Output the (x, y) coordinate of the center of the cell containing the given text.  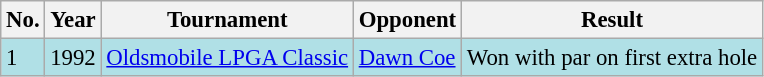
Result (612, 20)
Won with par on first extra hole (612, 58)
Dawn Coe (407, 58)
Opponent (407, 20)
Tournament (227, 20)
1992 (73, 58)
Year (73, 20)
1 (23, 58)
Oldsmobile LPGA Classic (227, 58)
No. (23, 20)
